Provide the [X, Y] coordinate of the cell's center where the given text is located.  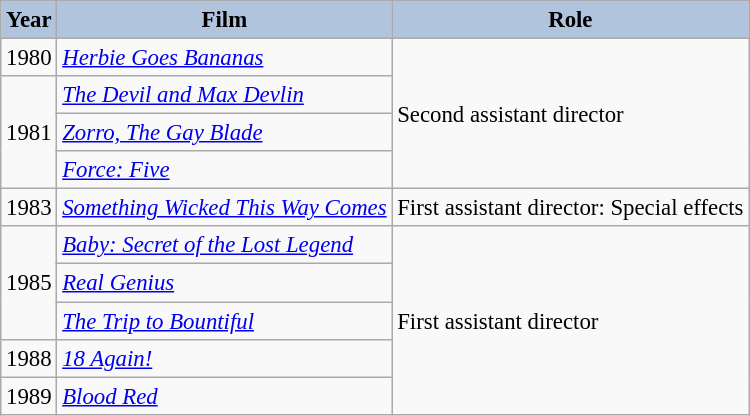
Force: Five [224, 170]
Year [29, 20]
Blood Red [224, 396]
First assistant director: Special effects [570, 208]
1980 [29, 58]
Role [570, 20]
1985 [29, 282]
Baby: Secret of the Lost Legend [224, 245]
1989 [29, 396]
Zorro, The Gay Blade [224, 133]
First assistant director [570, 320]
Second assistant director [570, 114]
18 Again! [224, 358]
Film [224, 20]
Herbie Goes Bananas [224, 58]
The Devil and Max Devlin [224, 95]
The Trip to Bountiful [224, 321]
1981 [29, 132]
1988 [29, 358]
Real Genius [224, 283]
1983 [29, 208]
Something Wicked This Way Comes [224, 208]
